For the text-containing cell, return its midpoint in [x, y] coordinate format. 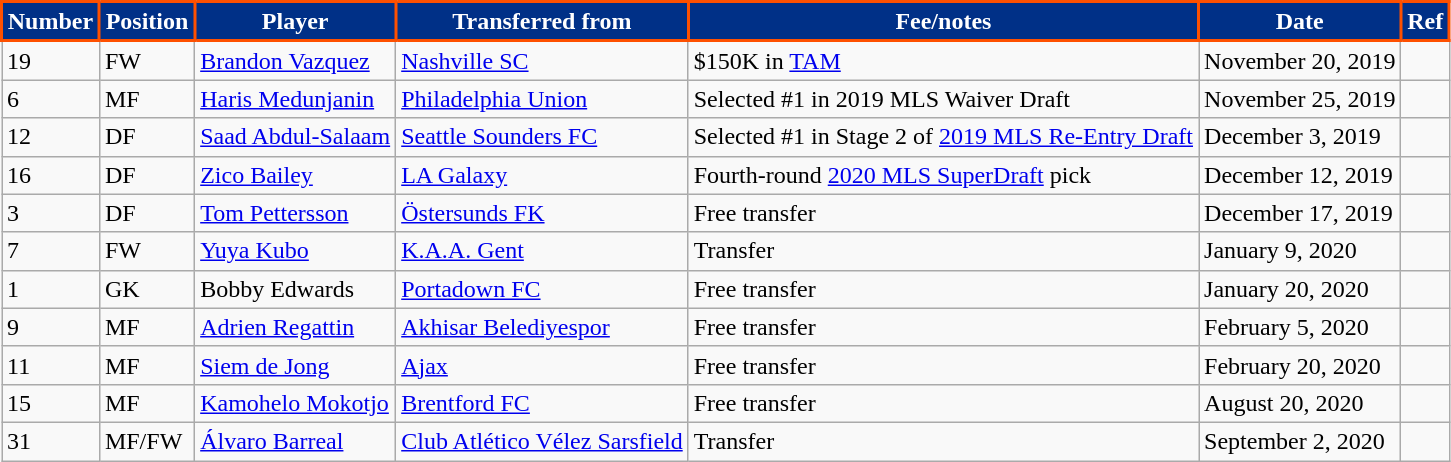
Date [1300, 22]
$150K in TAM [943, 60]
Tom Pettersson [296, 213]
GK [146, 289]
6 [51, 99]
Siem de Jong [296, 365]
January 20, 2020 [1300, 289]
Adrien Regattin [296, 327]
Brandon Vazquez [296, 60]
Number [51, 22]
15 [51, 403]
Fee/notes [943, 22]
9 [51, 327]
Nashville SC [542, 60]
Seattle Sounders FC [542, 137]
Haris Medunjanin [296, 99]
December 17, 2019 [1300, 213]
Selected #1 in 2019 MLS Waiver Draft [943, 99]
February 20, 2020 [1300, 365]
MF/FW [146, 441]
Álvaro Barreal [296, 441]
November 20, 2019 [1300, 60]
Saad Abdul-Salaam [296, 137]
Selected #1 in Stage 2 of 2019 MLS Re-Entry Draft [943, 137]
Fourth-round 2020 MLS SuperDraft pick [943, 175]
August 20, 2020 [1300, 403]
K.A.A. Gent [542, 251]
February 5, 2020 [1300, 327]
1 [51, 289]
January 9, 2020 [1300, 251]
3 [51, 213]
Portadown FC [542, 289]
December 12, 2019 [1300, 175]
Club Atlético Vélez Sarsfield [542, 441]
Kamohelo Mokotjo [296, 403]
12 [51, 137]
Position [146, 22]
September 2, 2020 [1300, 441]
Brentford FC [542, 403]
Akhisar Belediyespor [542, 327]
31 [51, 441]
11 [51, 365]
Player [296, 22]
Ajax [542, 365]
19 [51, 60]
November 25, 2019 [1300, 99]
Ref [1426, 22]
Yuya Kubo [296, 251]
Bobby Edwards [296, 289]
December 3, 2019 [1300, 137]
Östersunds FK [542, 213]
Transferred from [542, 22]
Zico Bailey [296, 175]
16 [51, 175]
7 [51, 251]
Philadelphia Union [542, 99]
LA Galaxy [542, 175]
